For the text-containing cell, return its midpoint in [x, y] coordinate format. 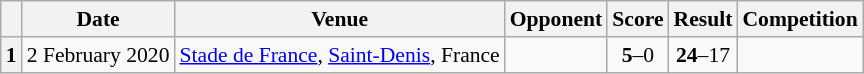
Result [704, 19]
Opponent [556, 19]
Venue [339, 19]
2 February 2020 [98, 55]
5–0 [638, 55]
Score [638, 19]
Competition [800, 19]
24–17 [704, 55]
Date [98, 19]
1 [12, 55]
Stade de France, Saint-Denis, France [339, 55]
